Determine the (X, Y) coordinate at the center of the cell enclosing the given text.  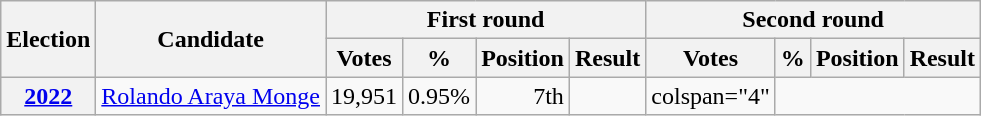
7th (523, 96)
First round (486, 20)
2022 (48, 96)
Rolando Araya Monge (211, 96)
Candidate (211, 39)
0.95% (440, 96)
Election (48, 39)
19,951 (364, 96)
Second round (814, 20)
colspan="4" (711, 96)
